From the cell containing the given text, extract its center point as [x, y] coordinate. 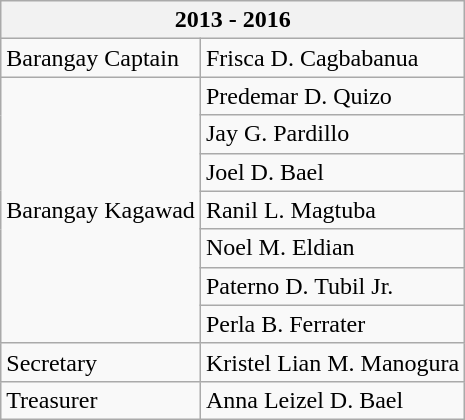
Paterno D. Tubil Jr. [332, 286]
Kristel Lian M. Manogura [332, 362]
2013 - 2016 [233, 20]
Predemar D. Quizo [332, 96]
Perla B. Ferrater [332, 324]
Noel M. Eldian [332, 248]
Anna Leizel D. Bael [332, 400]
Jay G. Pardillo [332, 134]
Barangay Kagawad [101, 210]
Secretary [101, 362]
Ranil L. Magtuba [332, 210]
Joel D. Bael [332, 172]
Barangay Captain [101, 58]
Treasurer [101, 400]
Frisca D. Cagbabanua [332, 58]
